Output the (X, Y) coordinate of the center of the cell containing the given text.  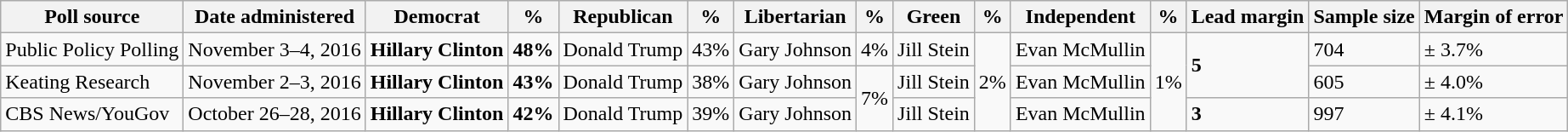
Democrat (437, 17)
Date administered (275, 17)
CBS News/YouGov (92, 114)
October 26–28, 2016 (275, 114)
48% (534, 49)
Keating Research (92, 82)
2% (993, 82)
± 3.7% (1494, 49)
Green (934, 17)
Poll source (92, 17)
November 3–4, 2016 (275, 49)
7% (875, 98)
38% (710, 82)
November 2–3, 2016 (275, 82)
3 (1248, 114)
1% (1168, 82)
Margin of error (1494, 17)
5 (1248, 66)
997 (1364, 114)
Republican (623, 17)
Libertarian (795, 17)
39% (710, 114)
Public Policy Polling (92, 49)
605 (1364, 82)
Lead margin (1248, 17)
± 4.0% (1494, 82)
Sample size (1364, 17)
42% (534, 114)
704 (1364, 49)
± 4.1% (1494, 114)
4% (875, 49)
Independent (1080, 17)
